Search for the cell housing the specified text and yield its [X, Y] center coordinate. 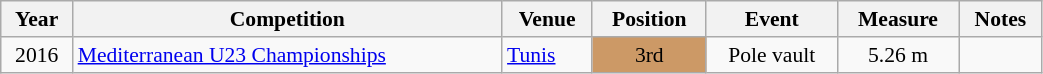
5.26 m [898, 55]
Measure [898, 19]
Venue [547, 19]
Year [37, 19]
Pole vault [772, 55]
Position [649, 19]
Mediterranean U23 Championships [288, 55]
2016 [37, 55]
3rd [649, 55]
Competition [288, 19]
Tunis [547, 55]
Notes [1000, 19]
Event [772, 19]
